Search for the cell housing the specified text and yield its [X, Y] center coordinate. 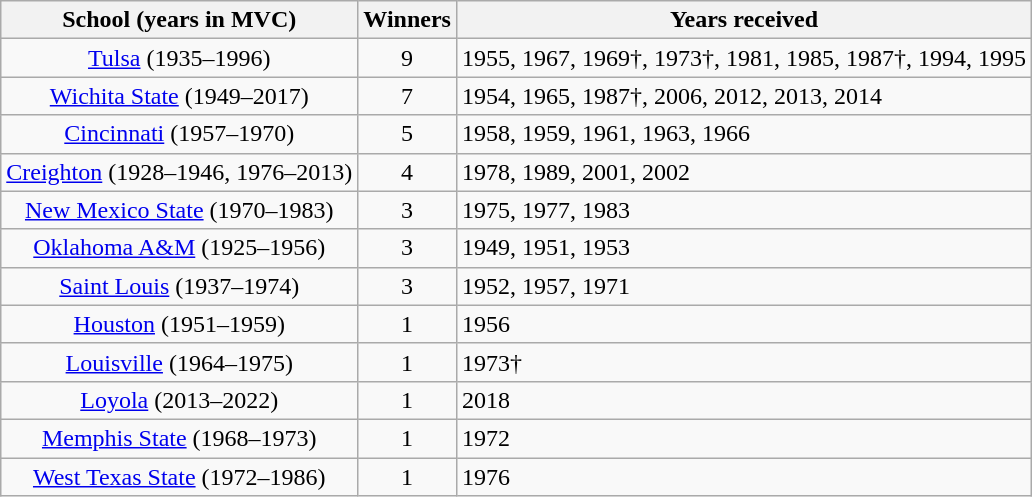
1958, 1959, 1961, 1963, 1966 [744, 134]
1975, 1977, 1983 [744, 210]
West Texas State (1972–1986) [180, 477]
Houston (1951–1959) [180, 324]
1952, 1957, 1971 [744, 286]
Creighton (1928–1946, 1976–2013) [180, 172]
1973† [744, 362]
Tulsa (1935–1996) [180, 58]
Loyola (2013–2022) [180, 400]
7 [408, 96]
2018 [744, 400]
Cincinnati (1957–1970) [180, 134]
4 [408, 172]
1949, 1951, 1953 [744, 248]
Memphis State (1968–1973) [180, 438]
1956 [744, 324]
Wichita State (1949–2017) [180, 96]
1978, 1989, 2001, 2002 [744, 172]
Saint Louis (1937–1974) [180, 286]
1976 [744, 477]
School (years in MVC) [180, 20]
New Mexico State (1970–1983) [180, 210]
1954, 1965, 1987†, 2006, 2012, 2013, 2014 [744, 96]
1955, 1967, 1969†, 1973†, 1981, 1985, 1987†, 1994, 1995 [744, 58]
1972 [744, 438]
9 [408, 58]
5 [408, 134]
Years received [744, 20]
Louisville (1964–1975) [180, 362]
Winners [408, 20]
Oklahoma A&M (1925–1956) [180, 248]
